Identify which cell holds the provided text, then report its (x, y) central coordinate. 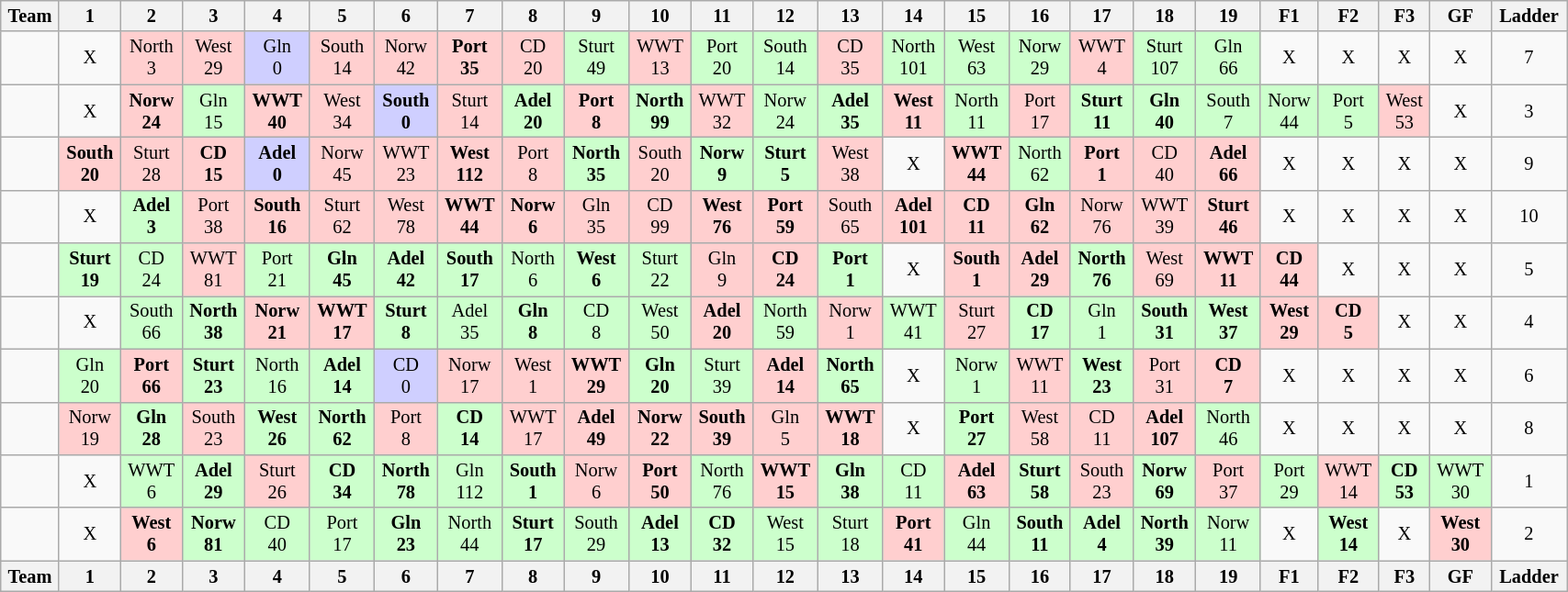
West78 (406, 217)
Adel4 (1101, 534)
Norw9 (722, 163)
Norw22 (660, 429)
South16 (277, 217)
Sturt11 (1101, 111)
WWT40 (277, 111)
North35 (597, 163)
West63 (977, 58)
Norw69 (1165, 481)
CD99 (660, 217)
Port59 (784, 217)
Adel101 (913, 217)
Sturt46 (1229, 217)
Port31 (1165, 375)
Port66 (151, 375)
CD20 (533, 58)
West1 (533, 375)
South65 (851, 217)
Port37 (1229, 481)
Gln44 (977, 534)
Sturt58 (1040, 481)
West11 (913, 111)
Adel13 (660, 534)
WWT30 (1461, 481)
West14 (1348, 534)
Gln35 (597, 217)
Adel63 (977, 481)
Adel107 (1165, 429)
Port50 (660, 481)
CD35 (851, 58)
Gln40 (1165, 111)
Port38 (213, 217)
Sturt8 (406, 322)
Adel42 (406, 270)
Norw17 (470, 375)
CD7 (1229, 375)
Norw19 (90, 429)
Sturt17 (533, 534)
WWT13 (660, 58)
West76 (722, 217)
North38 (213, 322)
West58 (1040, 429)
North101 (913, 58)
Gln8 (533, 322)
Sturt23 (213, 375)
West26 (277, 429)
Sturt19 (90, 270)
Gln5 (784, 429)
Sturt39 (722, 375)
North3 (151, 58)
North99 (660, 111)
Norw42 (406, 58)
West34 (342, 111)
North44 (470, 534)
WWT15 (784, 481)
Sturt49 (597, 58)
West37 (1229, 322)
WWT39 (1165, 217)
North46 (1229, 429)
Gln62 (1040, 217)
Gln45 (342, 270)
WWT81 (213, 270)
West69 (1165, 270)
Adel49 (597, 429)
Sturt107 (1165, 58)
Port41 (913, 534)
Sturt5 (784, 163)
Sturt22 (660, 270)
CD53 (1404, 481)
Gln1 (1101, 322)
Sturt14 (470, 111)
South17 (470, 270)
North11 (977, 111)
South0 (406, 111)
Norw11 (1229, 534)
CD15 (213, 163)
West50 (660, 322)
WWT32 (722, 111)
Port20 (722, 58)
South11 (1040, 534)
Sturt62 (342, 217)
North16 (277, 375)
WWT23 (406, 163)
CD32 (722, 534)
West112 (470, 163)
WWT14 (1348, 481)
Adel0 (277, 163)
Gln112 (470, 481)
Norw21 (277, 322)
Gln28 (151, 429)
South31 (1165, 322)
West23 (1101, 375)
Port27 (977, 429)
South29 (597, 534)
Gln66 (1229, 58)
Port5 (1348, 111)
Port21 (277, 270)
CD5 (1348, 322)
WWT18 (851, 429)
South39 (722, 429)
North65 (851, 375)
North59 (784, 322)
WWT41 (913, 322)
South66 (151, 322)
CD8 (597, 322)
CD44 (1289, 270)
WWT29 (597, 375)
CD14 (470, 429)
Port35 (470, 58)
West30 (1461, 534)
South7 (1229, 111)
Norw45 (342, 163)
CD0 (406, 375)
West38 (851, 163)
Norw81 (213, 534)
Sturt26 (277, 481)
Norw44 (1289, 111)
North6 (533, 270)
Gln9 (722, 270)
North78 (406, 481)
West53 (1404, 111)
West15 (784, 534)
Sturt27 (977, 322)
WWT6 (151, 481)
CD17 (1040, 322)
Sturt18 (851, 534)
Adel3 (151, 217)
Sturt28 (151, 163)
Norw76 (1101, 217)
WWT4 (1101, 58)
Port29 (1289, 481)
North39 (1165, 534)
Gln0 (277, 58)
Norw29 (1040, 58)
Adel66 (1229, 163)
Gln38 (851, 481)
Gln15 (213, 111)
Gln23 (406, 534)
CD34 (342, 481)
